Output the [X, Y] coordinate of the center of the cell containing the given text.  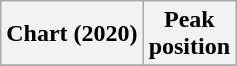
Peakposition [189, 34]
Chart (2020) [72, 34]
